Output the (X, Y) coordinate of the center of the cell containing the given text.  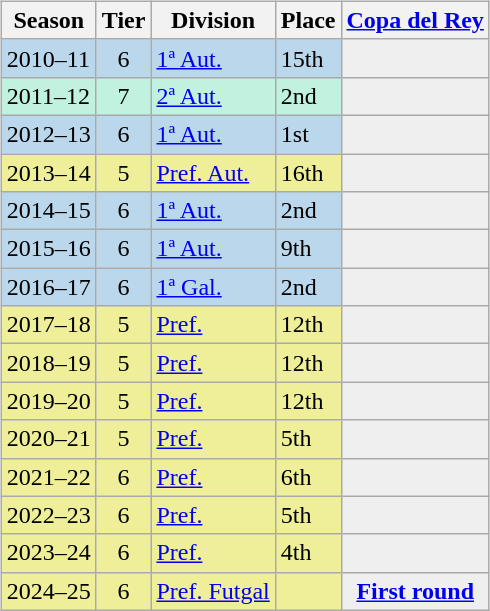
1st (308, 134)
2024–25 (48, 591)
2ª Aut. (213, 96)
2017–18 (48, 325)
6th (308, 477)
2022–23 (48, 515)
Pref. Futgal (213, 591)
2016–17 (48, 287)
2014–15 (48, 211)
Season (48, 20)
2015–16 (48, 249)
2018–19 (48, 363)
2013–14 (48, 173)
1ª Gal. (213, 287)
Pref. Aut. (213, 173)
15th (308, 58)
Tier (124, 20)
4th (308, 553)
2019–20 (48, 401)
2011–12 (48, 96)
9th (308, 249)
Place (308, 20)
2023–24 (48, 553)
7 (124, 96)
2010–11 (48, 58)
2021–22 (48, 477)
2020–21 (48, 439)
16th (308, 173)
Copa del Rey (415, 20)
2012–13 (48, 134)
First round (415, 591)
Division (213, 20)
